Capture the cell that displays the provided text and extract its (X, Y) central coordinate. 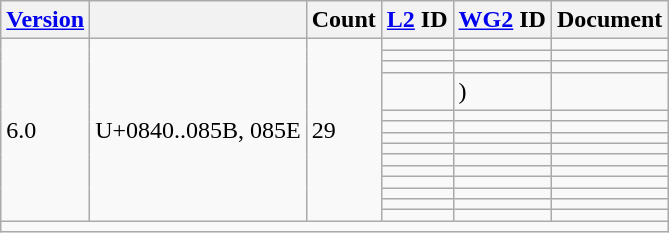
U+0840..085B, 085E (198, 130)
) (502, 91)
WG2 ID (502, 20)
29 (344, 130)
Version (46, 20)
Document (609, 20)
L2 ID (417, 20)
Count (344, 20)
6.0 (46, 130)
